Provide the (x, y) coordinate of the cell's center where the given text is located.  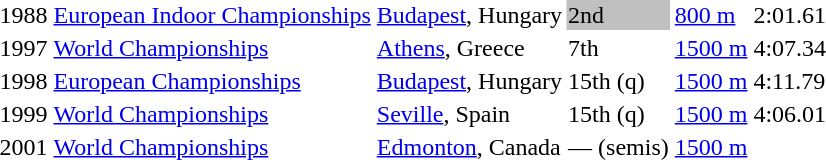
800 m (711, 15)
European Championships (212, 81)
2nd (619, 15)
Athens, Greece (469, 48)
European Indoor Championships (212, 15)
Seville, Spain (469, 114)
7th (619, 48)
